Return the [x, y] coordinate for the center point of the cell that contains the specified text.  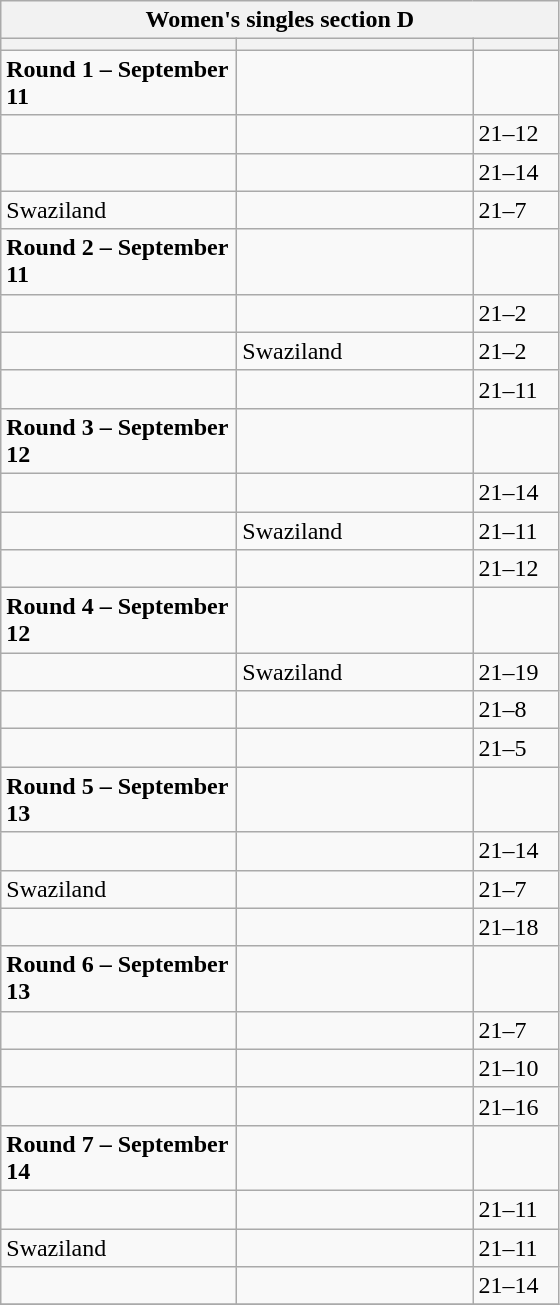
Round 5 – September 13 [119, 800]
21–5 [516, 748]
21–8 [516, 710]
Round 3 – September 12 [119, 440]
21–18 [516, 927]
21–16 [516, 1106]
Round 6 – September 13 [119, 978]
21–10 [516, 1068]
21–19 [516, 672]
Round 7 – September 14 [119, 1158]
Women's singles section D [280, 20]
Round 4 – September 12 [119, 620]
Round 1 – September 11 [119, 82]
Round 2 – September 11 [119, 262]
